Extract the (x, y) coordinate from the center of the cell holding the provided text.  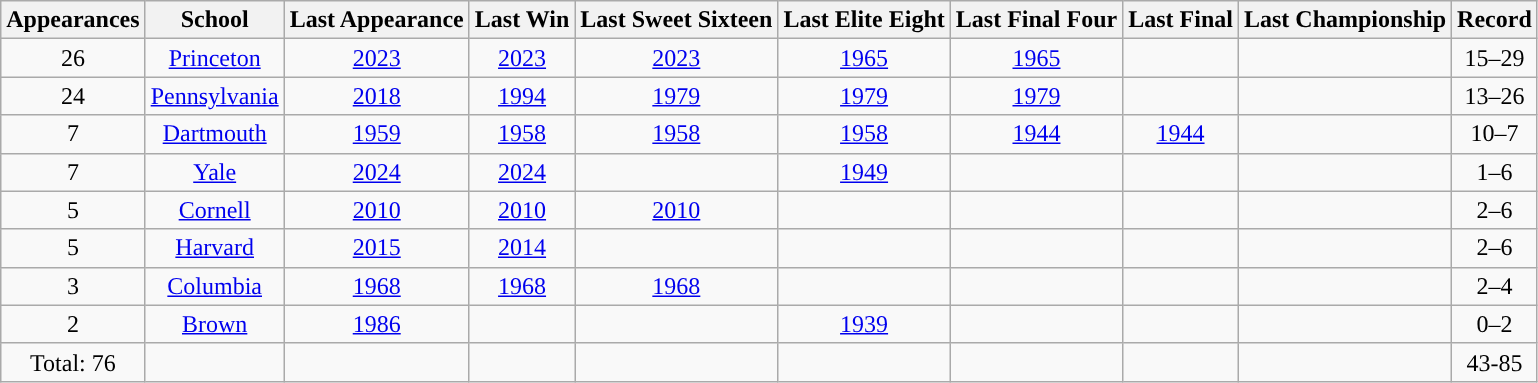
Princeton (214, 58)
Appearances (73, 20)
2015 (376, 248)
10–7 (1495, 134)
1939 (864, 324)
Last Championship (1344, 20)
Cornell (214, 210)
2–4 (1495, 286)
Last Elite Eight (864, 20)
Dartmouth (214, 134)
2 (73, 324)
43-85 (1495, 362)
Last Final (1181, 20)
Total: 76 (73, 362)
1959 (376, 134)
Pennsylvania (214, 96)
1949 (864, 172)
Brown (214, 324)
3 (73, 286)
Last Sweet Sixteen (676, 20)
Yale (214, 172)
0–2 (1495, 324)
School (214, 20)
2014 (522, 248)
1986 (376, 324)
1–6 (1495, 172)
15–29 (1495, 58)
Record (1495, 20)
24 (73, 96)
1994 (522, 96)
Last Win (522, 20)
Harvard (214, 248)
Last Appearance (376, 20)
Last Final Four (1036, 20)
26 (73, 58)
Columbia (214, 286)
2018 (376, 96)
13–26 (1495, 96)
